From the cell containing the given text, extract its center point as (X, Y) coordinate. 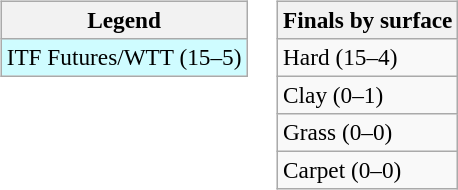
Clay (0–1) (368, 95)
Finals by surface (368, 20)
ITF Futures/WTT (15–5) (124, 57)
Legend (124, 20)
Grass (0–0) (368, 133)
Carpet (0–0) (368, 171)
Hard (15–4) (368, 57)
